Return (x, y) of the center of cell containing provided text 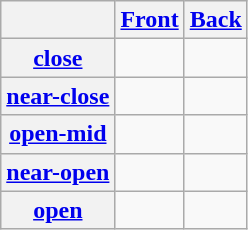
Front (150, 20)
open-mid (58, 134)
close (58, 58)
open (58, 210)
Back (216, 20)
near-close (58, 96)
near-open (58, 172)
